From the cell containing the given text, extract its center point as [x, y] coordinate. 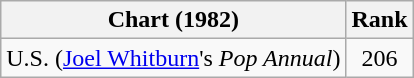
Chart (1982) [174, 20]
U.S. (Joel Whitburn's Pop Annual) [174, 58]
Rank [380, 20]
206 [380, 58]
